Provide the (x, y) coordinate of the cell's center where the given text is located.  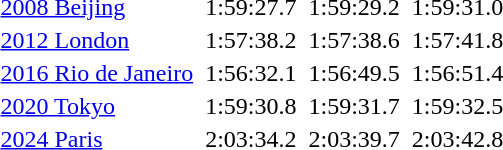
1:59:30.8 (251, 106)
1:56:49.5 (354, 73)
1:57:38.6 (354, 40)
1:59:31.7 (354, 106)
1:56:32.1 (251, 73)
1:57:38.2 (251, 40)
